From the cell containing the given text, extract its center point as [X, Y] coordinate. 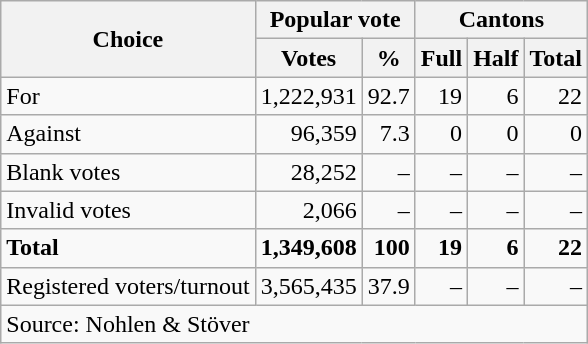
Half [496, 58]
Source: Nohlen & Stöver [294, 324]
Full [441, 58]
Choice [128, 39]
7.3 [388, 134]
Votes [308, 58]
92.7 [388, 96]
37.9 [388, 286]
2,066 [308, 210]
3,565,435 [308, 286]
100 [388, 248]
Popular vote [335, 20]
Cantons [501, 20]
1,349,608 [308, 248]
28,252 [308, 172]
For [128, 96]
96,359 [308, 134]
Registered voters/turnout [128, 286]
Against [128, 134]
Invalid votes [128, 210]
1,222,931 [308, 96]
Blank votes [128, 172]
% [388, 58]
